Find where the given text appears and provide that cell's center as [x, y] coordinate. 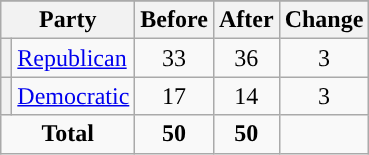
Before [174, 20]
Republican [74, 58]
Party [68, 20]
Total [68, 134]
17 [174, 96]
14 [246, 96]
Change [324, 20]
Democratic [74, 96]
36 [246, 58]
33 [174, 58]
After [246, 20]
